Determine the (X, Y) coordinate at the center of the cell enclosing the given text.  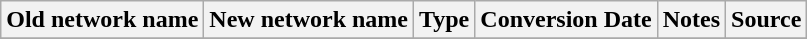
Conversion Date (566, 20)
Type (444, 20)
Old network name (102, 20)
New network name (309, 20)
Notes (691, 20)
Source (766, 20)
